Detect which cell encompasses the target text, then output its (X, Y) center coordinate. 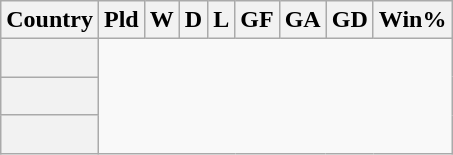
GD (350, 20)
W (162, 20)
Country (50, 20)
L (222, 20)
Win% (412, 20)
GF (257, 20)
Pld (121, 20)
GA (302, 20)
D (193, 20)
